Locate the cell with the specified text and output its (X, Y) center coordinate. 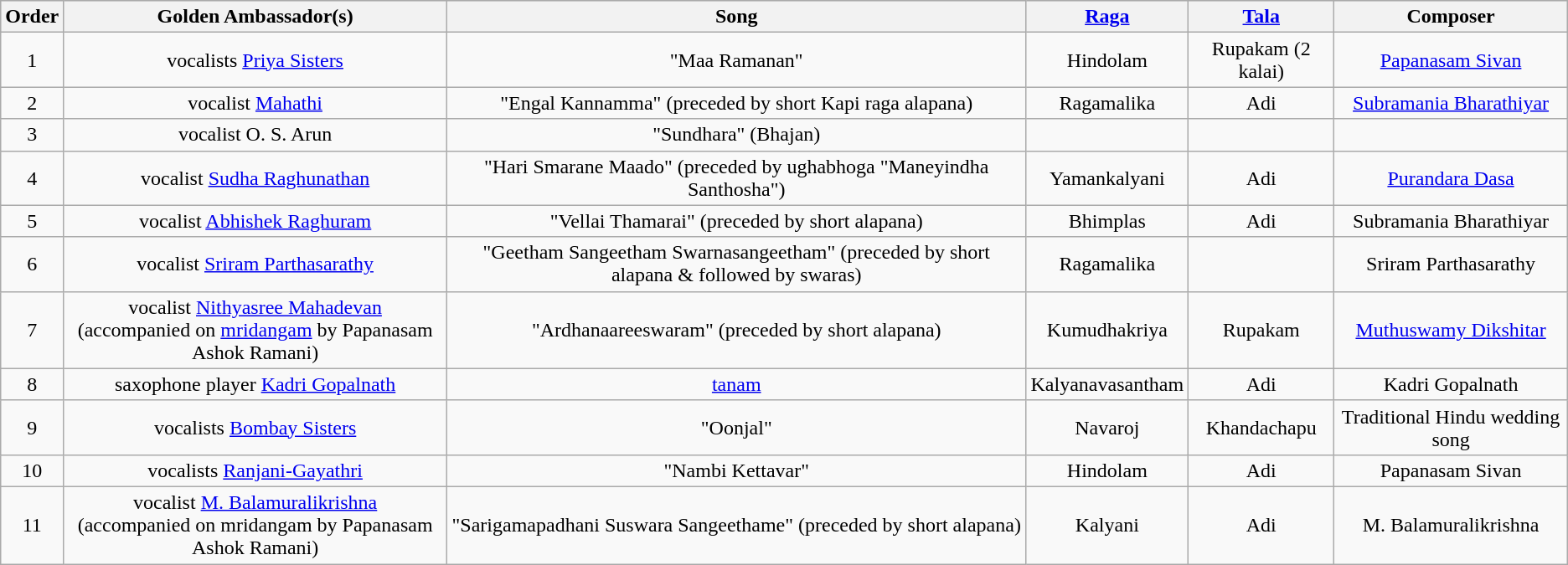
Order (32, 17)
Kadri Gopalnath (1451, 384)
vocalist Sudha Raghunathan (255, 177)
"Sundhara" (Bhajan) (736, 135)
Raga (1107, 17)
4 (32, 177)
Song (736, 17)
vocalists Priya Sisters (255, 60)
M. Balamuralikrishna (1451, 525)
"Nambi Kettavar" (736, 470)
tanam (736, 384)
Traditional Hindu wedding song (1451, 427)
"Vellai Thamarai" (preceded by short alapana) (736, 221)
saxophone player Kadri Gopalnath (255, 384)
vocalist Mahathi (255, 103)
vocalists Ranjani-Gayathri (255, 470)
"Engal Kannamma" (preceded by short Kapi raga alapana) (736, 103)
Kalyanavasantham (1107, 384)
Navaroj (1107, 427)
Tala (1261, 17)
Kumudhakriya (1107, 330)
"Sarigamapadhani Suswara Sangeethame" (preceded by short alapana) (736, 525)
Muthuswamy Dikshitar (1451, 330)
Purandara Dasa (1451, 177)
vocalist M. Balamuralikrishna(accompanied on mridangam by Papanasam Ashok Ramani) (255, 525)
Khandachapu (1261, 427)
vocalist Nithyasree Mahadevan(accompanied on mridangam by Papanasam Ashok Ramani) (255, 330)
7 (32, 330)
6 (32, 265)
Rupakam (2 kalai) (1261, 60)
9 (32, 427)
Rupakam (1261, 330)
10 (32, 470)
8 (32, 384)
"Hari Smarane Maado" (preceded by ughabhoga "Maneyindha Santhosha") (736, 177)
Bhimplas (1107, 221)
11 (32, 525)
Golden Ambassador(s) (255, 17)
2 (32, 103)
Kalyani (1107, 525)
5 (32, 221)
"Maa Ramanan" (736, 60)
vocalist O. S. Arun (255, 135)
Yamankalyani (1107, 177)
3 (32, 135)
vocalist Sriram Parthasarathy (255, 265)
"Geetham Sangeetham Swarnasangeetham" (preceded by short alapana & followed by swaras) (736, 265)
"Ardhanaareeswaram" (preceded by short alapana) (736, 330)
"Oonjal" (736, 427)
Sriram Parthasarathy (1451, 265)
1 (32, 60)
vocalist Abhishek Raghuram (255, 221)
vocalists Bombay Sisters (255, 427)
Composer (1451, 17)
